Extract the [x, y] coordinate from the center of the cell holding the provided text.  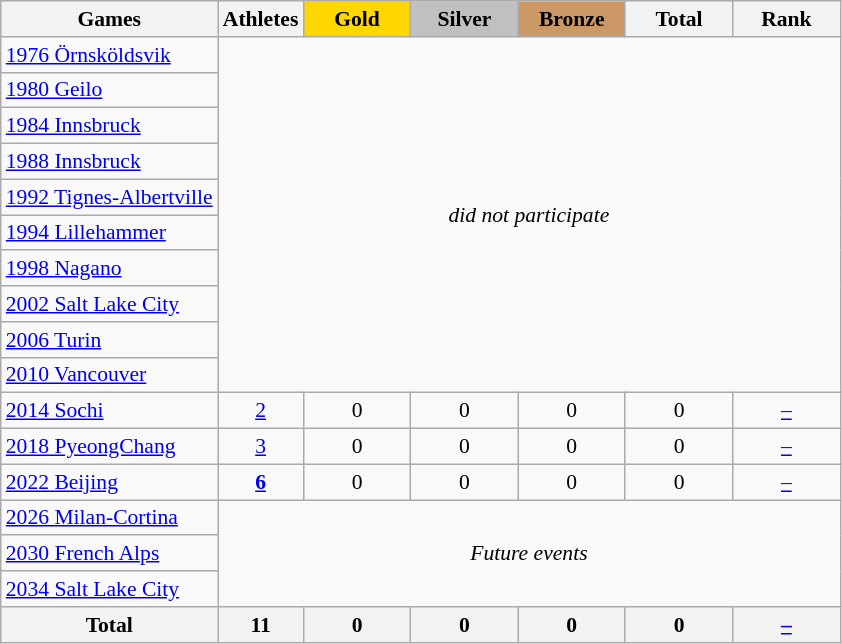
Gold [356, 19]
2 [261, 411]
did not participate [529, 215]
2002 Salt Lake City [110, 304]
Bronze [572, 19]
11 [261, 625]
1976 Örnsköldsvik [110, 55]
3 [261, 447]
Future events [529, 554]
1994 Lillehammer [110, 233]
6 [261, 482]
2034 Salt Lake City [110, 589]
2030 French Alps [110, 554]
1992 Tignes-Albertville [110, 197]
Silver [464, 19]
Games [110, 19]
1998 Nagano [110, 269]
2026 Milan-Cortina [110, 518]
2006 Turin [110, 340]
2010 Vancouver [110, 375]
2018 PyeongChang [110, 447]
2022 Beijing [110, 482]
Athletes [261, 19]
1984 Innsbruck [110, 126]
1988 Innsbruck [110, 162]
1980 Geilo [110, 90]
2014 Sochi [110, 411]
Rank [786, 19]
